Return [x, y] of the center of cell containing provided text 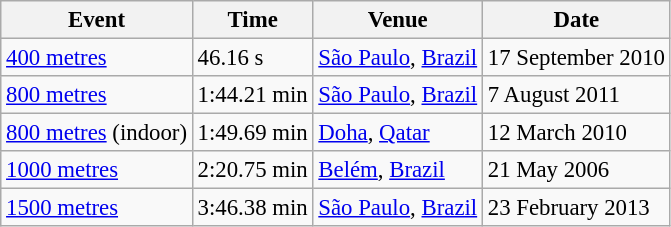
Doha, Qatar [398, 133]
17 September 2010 [576, 58]
1:44.21 min [252, 95]
400 metres [97, 58]
21 May 2006 [576, 170]
23 February 2013 [576, 208]
Belém, Brazil [398, 170]
3:46.38 min [252, 208]
1000 metres [97, 170]
7 August 2011 [576, 95]
2:20.75 min [252, 170]
Venue [398, 20]
800 metres [97, 95]
Time [252, 20]
Date [576, 20]
1:49.69 min [252, 133]
Event [97, 20]
800 metres (indoor) [97, 133]
1500 metres [97, 208]
46.16 s [252, 58]
12 March 2010 [576, 133]
